From the cell containing the given text, extract its center point as (x, y) coordinate. 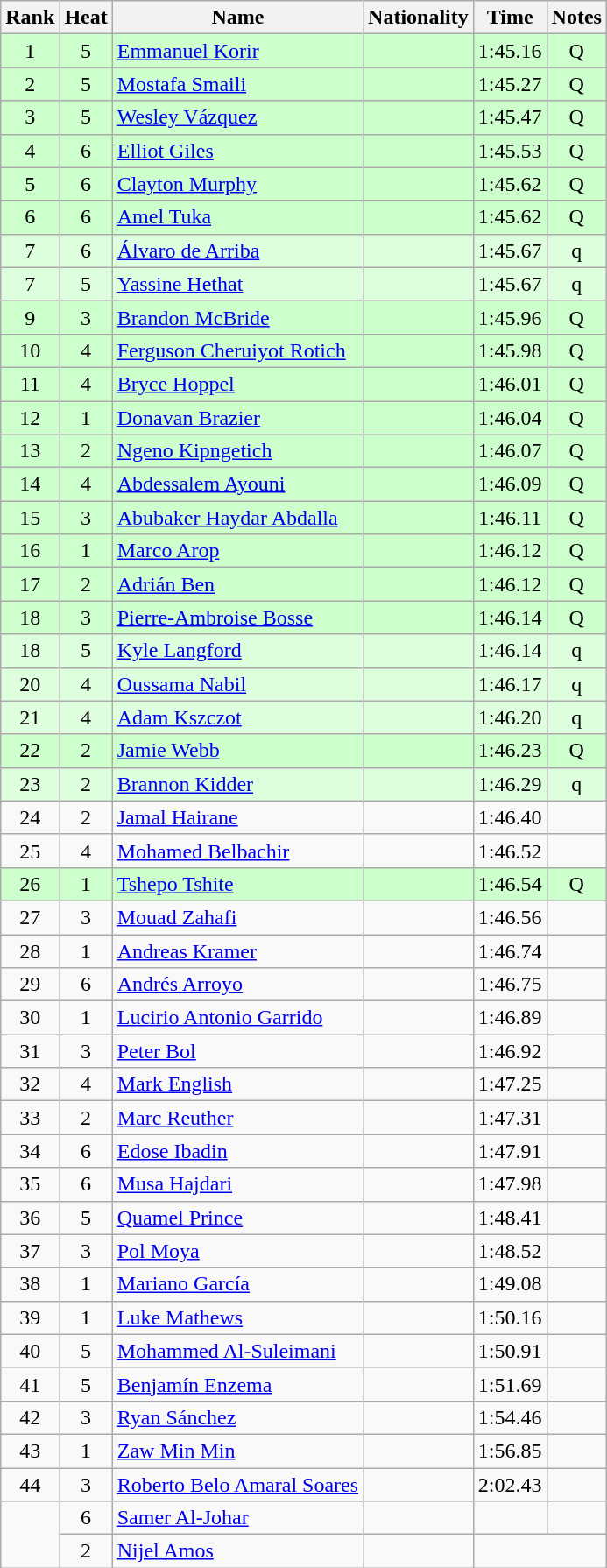
1:54.46 (510, 1417)
Mohammed Al-Suleimani (237, 1351)
16 (30, 551)
Emmanuel Korir (237, 51)
1:46.29 (510, 784)
1:56.85 (510, 1451)
39 (30, 1317)
1:49.08 (510, 1284)
23 (30, 784)
21 (30, 717)
10 (30, 350)
1:50.16 (510, 1317)
Samer Al-Johar (237, 1518)
1:46.17 (510, 684)
40 (30, 1351)
1:46.01 (510, 384)
Marco Arop (237, 551)
28 (30, 950)
Yassine Hethat (237, 284)
2:02.43 (510, 1485)
42 (30, 1417)
1:45.47 (510, 117)
Donavan Brazier (237, 418)
Rank (30, 18)
Abdessalem Ayouni (237, 484)
1:46.07 (510, 451)
Zaw Min Min (237, 1451)
1:48.41 (510, 1218)
Wesley Vázquez (237, 117)
1:48.52 (510, 1251)
25 (30, 851)
Álvaro de Arriba (237, 251)
Mark English (237, 1084)
43 (30, 1451)
37 (30, 1251)
Peter Bol (237, 1051)
1:47.31 (510, 1118)
Mariano García (237, 1284)
27 (30, 917)
Tshepo Tshite (237, 884)
Pierre-Ambroise Bosse (237, 618)
44 (30, 1485)
Oussama Nabil (237, 684)
33 (30, 1118)
Andreas Kramer (237, 950)
1:45.16 (510, 51)
Marc Reuther (237, 1118)
Abubaker Haydar Abdalla (237, 518)
1:46.09 (510, 484)
Edose Ibadin (237, 1151)
Brannon Kidder (237, 784)
Quamel Prince (237, 1218)
31 (30, 1051)
1:46.75 (510, 985)
22 (30, 751)
Ferguson Cheruiyot Rotich (237, 350)
Bryce Hoppel (237, 384)
Jamal Hairane (237, 817)
Brandon McBride (237, 317)
1:46.11 (510, 518)
1:46.54 (510, 884)
Roberto Belo Amaral Soares (237, 1485)
Musa Hajdari (237, 1184)
15 (30, 518)
Heat (86, 18)
1:46.23 (510, 751)
26 (30, 884)
Name (237, 18)
12 (30, 418)
1:45.27 (510, 84)
36 (30, 1218)
Benjamín Enzema (237, 1384)
Andrés Arroyo (237, 985)
Ngeno Kipngetich (237, 451)
29 (30, 985)
24 (30, 817)
13 (30, 451)
Nijel Amos (237, 1551)
Clayton Murphy (237, 184)
1:46.56 (510, 917)
41 (30, 1384)
Mohamed Belbachir (237, 851)
Mouad Zahafi (237, 917)
Pol Moya (237, 1251)
35 (30, 1184)
30 (30, 1018)
1:46.52 (510, 851)
1:46.74 (510, 950)
1:50.91 (510, 1351)
1:47.91 (510, 1151)
Elliot Giles (237, 151)
Amel Tuka (237, 217)
14 (30, 484)
11 (30, 384)
1:47.98 (510, 1184)
1:46.20 (510, 717)
1:45.96 (510, 317)
Ryan Sánchez (237, 1417)
1:51.69 (510, 1384)
Notes (576, 18)
32 (30, 1084)
1:47.25 (510, 1084)
1:46.92 (510, 1051)
1:46.04 (510, 418)
Adrián Ben (237, 584)
Jamie Webb (237, 751)
1:46.40 (510, 817)
Adam Kszczot (237, 717)
9 (30, 317)
Luke Mathews (237, 1317)
Mostafa Smaili (237, 84)
Kyle Langford (237, 651)
1:45.53 (510, 151)
1:45.98 (510, 350)
Lucirio Antonio Garrido (237, 1018)
17 (30, 584)
Time (510, 18)
Nationality (419, 18)
20 (30, 684)
1:46.89 (510, 1018)
34 (30, 1151)
38 (30, 1284)
